Return (x, y) of the center of cell containing provided text 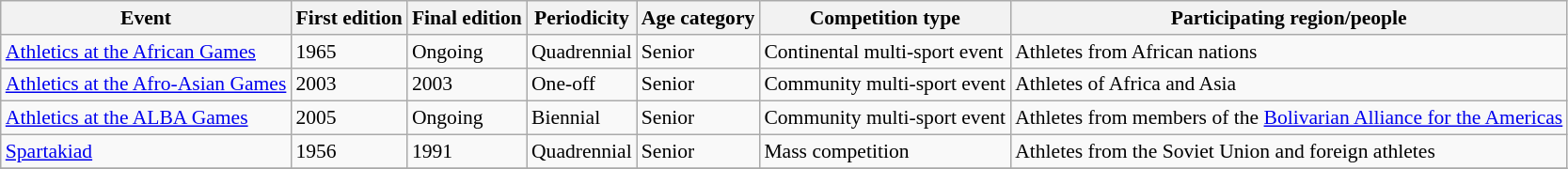
Continental multi-sport event (884, 52)
One-off (581, 84)
Mass competition (884, 152)
Participating region/people (1289, 18)
Final edition (467, 18)
Athletics at the ALBA Games (147, 118)
Athletes from the Soviet Union and foreign athletes (1289, 152)
1956 (348, 152)
1965 (348, 52)
1991 (467, 152)
Age category (698, 18)
Athletics at the Afro-Asian Games (147, 84)
Athletes of Africa and Asia (1289, 84)
Athletes from members of the Bolivarian Alliance for the Americas (1289, 118)
First edition (348, 18)
Athletes from African nations (1289, 52)
Athletics at the African Games (147, 52)
Spartakiad (147, 152)
Event (147, 18)
Competition type (884, 18)
2005 (348, 118)
Biennial (581, 118)
Periodicity (581, 18)
